Identify which cell holds the provided text, then report its (X, Y) central coordinate. 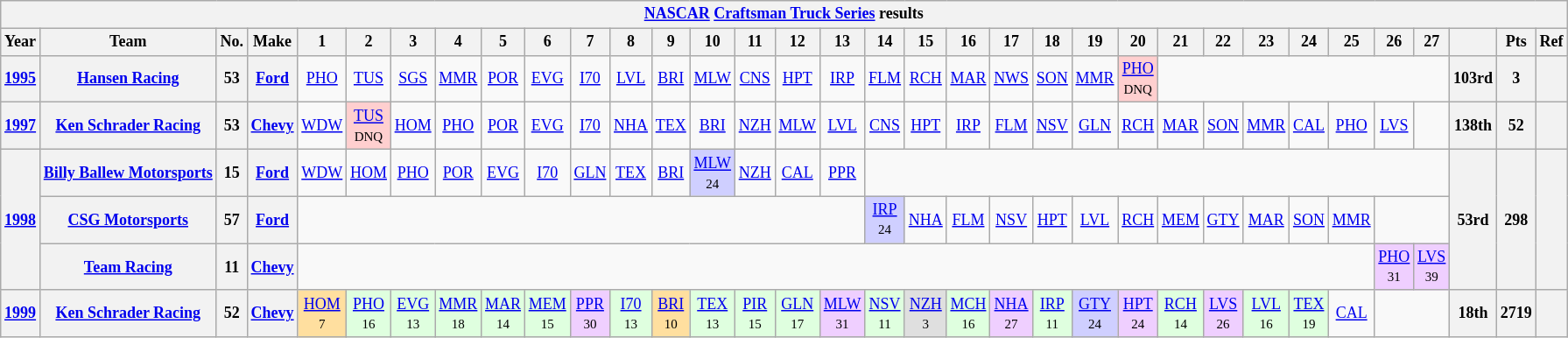
57 (231, 220)
PHO31 (1394, 267)
HPT24 (1138, 313)
PPR30 (590, 313)
12 (797, 42)
7 (590, 42)
22 (1223, 42)
MEM (1181, 220)
LVS39 (1432, 267)
Ref (1551, 42)
NASCAR Craftsman Truck Series results (784, 14)
8 (631, 42)
14 (885, 42)
4 (459, 42)
MMR18 (459, 313)
138th (1473, 126)
LVS (1394, 126)
298 (1516, 219)
Make (272, 42)
5 (503, 42)
20 (1138, 42)
PHO16 (369, 313)
HOM7 (322, 313)
CSG Motorsports (128, 220)
16 (968, 42)
PHODNQ (1138, 79)
6 (547, 42)
53rd (1473, 219)
BRI10 (671, 313)
17 (1012, 42)
GTY (1223, 220)
SGS (413, 79)
MCH16 (968, 313)
9 (671, 42)
Year (21, 42)
TEX19 (1310, 313)
1 (322, 42)
19 (1094, 42)
27 (1432, 42)
Hansen Racing (128, 79)
IRP24 (885, 220)
RCH14 (1181, 313)
103rd (1473, 79)
26 (1394, 42)
13 (842, 42)
TEX13 (713, 313)
PPR (842, 173)
1999 (21, 313)
GLN17 (797, 313)
TUS (369, 79)
2719 (1516, 313)
Team (128, 42)
EVG13 (413, 313)
NHA27 (1012, 313)
MAR14 (503, 313)
25 (1352, 42)
PIR15 (755, 313)
LVS26 (1223, 313)
NSV11 (885, 313)
23 (1266, 42)
LVL16 (1266, 313)
18 (1052, 42)
MEM15 (547, 313)
TUSDNQ (369, 126)
1997 (21, 126)
1995 (21, 79)
NWS (1012, 79)
24 (1310, 42)
IRP11 (1052, 313)
NZH3 (925, 313)
2 (369, 42)
I7013 (631, 313)
10 (713, 42)
GTY24 (1094, 313)
1998 (21, 219)
Pts (1516, 42)
18th (1473, 313)
MLW24 (713, 173)
Team Racing (128, 267)
No. (231, 42)
MLW31 (842, 313)
Billy Ballew Motorsports (128, 173)
21 (1181, 42)
